Identify which cell holds the provided text, then report its [X, Y] central coordinate. 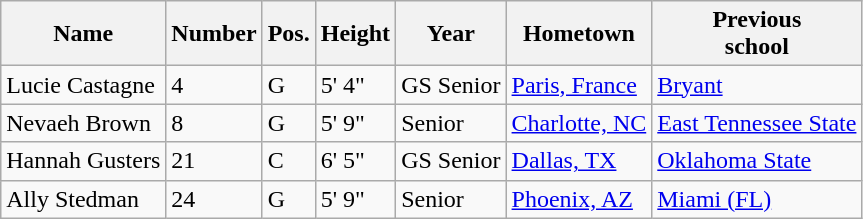
8 [214, 123]
Charlotte, NC [579, 123]
Paris, France [579, 85]
Phoenix, AZ [579, 199]
Dallas, TX [579, 161]
6' 5" [355, 161]
Oklahoma State [757, 161]
21 [214, 161]
Hometown [579, 34]
Pos. [288, 34]
Previousschool [757, 34]
Year [451, 34]
East Tennessee State [757, 123]
5' 4" [355, 85]
C [288, 161]
Miami (FL) [757, 199]
Height [355, 34]
24 [214, 199]
Bryant [757, 85]
Lucie Castagne [84, 85]
Ally Stedman [84, 199]
Nevaeh Brown [84, 123]
Hannah Gusters [84, 161]
Number [214, 34]
4 [214, 85]
Name [84, 34]
